Determine the (x, y) coordinate at the center of the cell enclosing the given text.  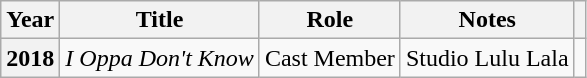
Title (160, 20)
Cast Member (330, 58)
2018 (30, 58)
I Oppa Don't Know (160, 58)
Notes (487, 20)
Studio Lulu Lala (487, 58)
Year (30, 20)
Role (330, 20)
